From the cell containing the given text, extract its center point as (X, Y) coordinate. 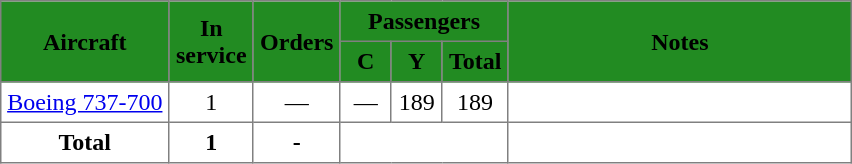
Boeing 737-700 (84, 102)
Passengers (424, 21)
Y (416, 61)
Notes (680, 42)
- (296, 142)
C (366, 61)
In service (211, 42)
Aircraft (84, 42)
Orders (296, 42)
